Return (X, Y) of the center of cell containing provided text 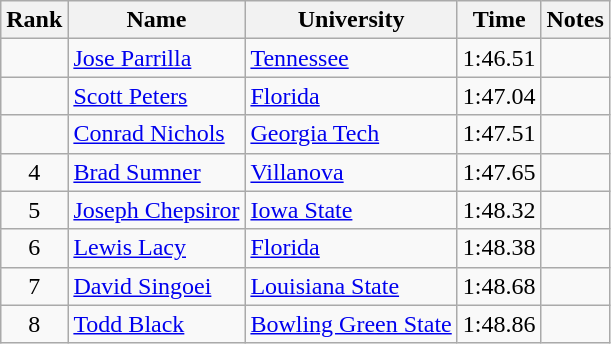
1:48.32 (499, 210)
1:47.65 (499, 172)
Conrad Nichols (156, 134)
Rank (34, 20)
Notes (575, 20)
1:48.68 (499, 286)
University (351, 20)
1:46.51 (499, 58)
Jose Parrilla (156, 58)
Bowling Green State (351, 324)
Name (156, 20)
Todd Black (156, 324)
1:47.51 (499, 134)
1:48.86 (499, 324)
David Singoei (156, 286)
Joseph Chepsiror (156, 210)
1:48.38 (499, 248)
7 (34, 286)
Georgia Tech (351, 134)
8 (34, 324)
1:47.04 (499, 96)
Scott Peters (156, 96)
5 (34, 210)
Villanova (351, 172)
Brad Sumner (156, 172)
Louisiana State (351, 286)
Tennessee (351, 58)
Lewis Lacy (156, 248)
4 (34, 172)
6 (34, 248)
Iowa State (351, 210)
Time (499, 20)
